Extract the [x, y] coordinate from the center of the cell holding the provided text.  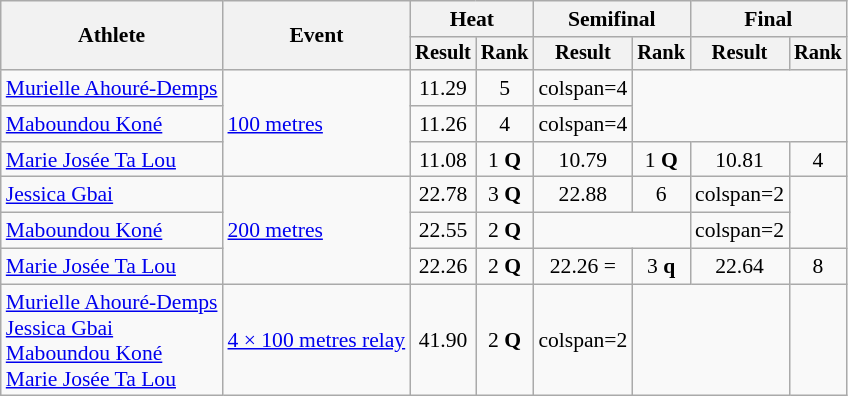
4 × 100 metres relay [316, 340]
22.55 [443, 231]
11.29 [443, 88]
5 [505, 88]
3 q [661, 267]
41.90 [443, 340]
11.08 [443, 160]
Athlete [112, 36]
6 [661, 195]
11.26 [443, 124]
200 metres [316, 230]
10.79 [582, 160]
22.78 [443, 195]
Murielle Ahouré-DempsJessica GbaiMaboundou KonéMarie Josée Ta Lou [112, 340]
100 metres [316, 124]
Event [316, 36]
Heat [472, 19]
22.64 [740, 267]
22.26 = [582, 267]
8 [818, 267]
3 Q [505, 195]
22.26 [443, 267]
22.88 [582, 195]
Jessica Gbai [112, 195]
Semifinal [612, 19]
Murielle Ahouré-Demps [112, 88]
Final [768, 19]
10.81 [740, 160]
